Capture the cell that displays the provided text and extract its [X, Y] central coordinate. 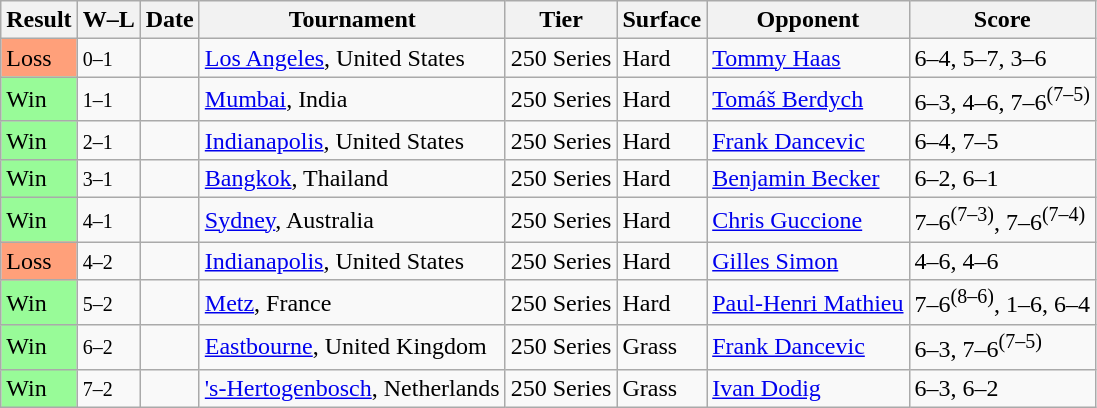
6–4, 7–5 [1002, 140]
3–1 [108, 178]
's-Hertogenbosch, Netherlands [352, 388]
7–2 [108, 388]
Gilles Simon [808, 261]
Surface [662, 20]
Score [1002, 20]
Chris Guccione [808, 220]
4–1 [108, 220]
Metz, France [352, 302]
Bangkok, Thailand [352, 178]
Date [170, 20]
Los Angeles, United States [352, 58]
0–1 [108, 58]
6–3, 4–6, 7–6(7–5) [1002, 100]
5–2 [108, 302]
Benjamin Becker [808, 178]
Sydney, Australia [352, 220]
Tommy Haas [808, 58]
6–2 [108, 348]
W–L [108, 20]
Opponent [808, 20]
7–6(7–3), 7–6(7–4) [1002, 220]
6–2, 6–1 [1002, 178]
Eastbourne, United Kingdom [352, 348]
4–2 [108, 261]
2–1 [108, 140]
Tier [561, 20]
1–1 [108, 100]
Tournament [352, 20]
6–3, 6–2 [1002, 388]
Tomáš Berdych [808, 100]
6–4, 5–7, 3–6 [1002, 58]
4–6, 4–6 [1002, 261]
Mumbai, India [352, 100]
7–6(8–6), 1–6, 6–4 [1002, 302]
6–3, 7–6(7–5) [1002, 348]
Result [39, 20]
Paul-Henri Mathieu [808, 302]
Ivan Dodig [808, 388]
